Return (X, Y) of the center of cell containing provided text 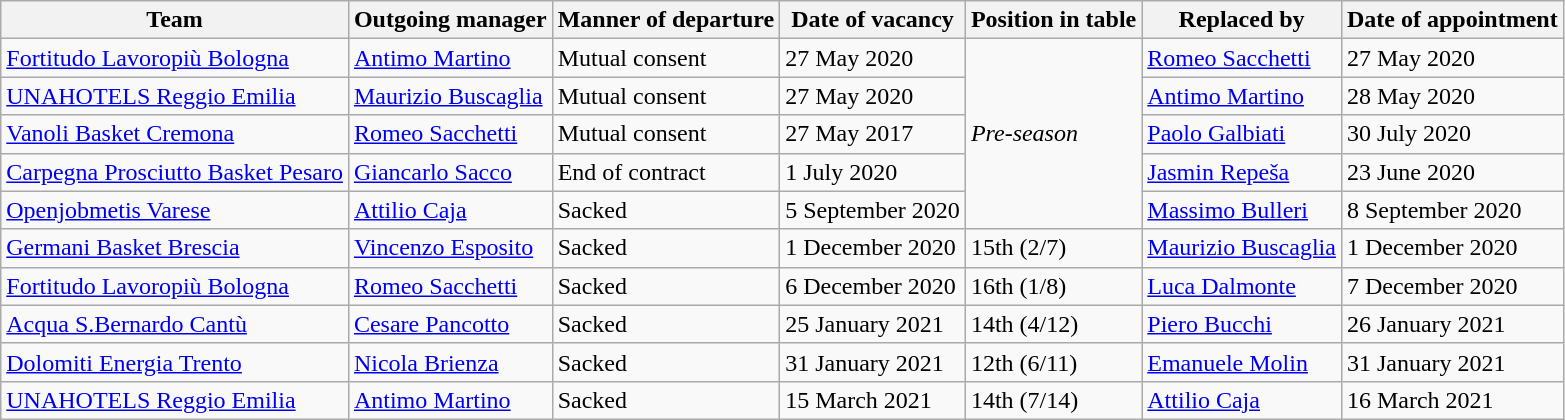
Acqua S.Bernardo Cantù (175, 324)
28 May 2020 (1452, 96)
Team (175, 20)
Manner of departure (666, 20)
12th (6/11) (1053, 362)
5 September 2020 (873, 210)
Pre-season (1053, 134)
26 January 2021 (1452, 324)
Vincenzo Esposito (450, 248)
End of contract (666, 172)
Dolomiti Energia Trento (175, 362)
1 July 2020 (873, 172)
Openjobmetis Varese (175, 210)
Date of appointment (1452, 20)
Paolo Galbiati (1242, 134)
Massimo Bulleri (1242, 210)
15 March 2021 (873, 400)
16 March 2021 (1452, 400)
14th (7/14) (1053, 400)
Cesare Pancotto (450, 324)
Outgoing manager (450, 20)
Giancarlo Sacco (450, 172)
Position in table (1053, 20)
30 July 2020 (1452, 134)
Date of vacancy (873, 20)
7 December 2020 (1452, 286)
Germani Basket Brescia (175, 248)
16th (1/8) (1053, 286)
Replaced by (1242, 20)
15th (2/7) (1053, 248)
14th (4/12) (1053, 324)
Luca Dalmonte (1242, 286)
8 September 2020 (1452, 210)
Emanuele Molin (1242, 362)
Jasmin Repeša (1242, 172)
27 May 2017 (873, 134)
Carpegna Prosciutto Basket Pesaro (175, 172)
Nicola Brienza (450, 362)
25 January 2021 (873, 324)
Vanoli Basket Cremona (175, 134)
Piero Bucchi (1242, 324)
23 June 2020 (1452, 172)
6 December 2020 (873, 286)
